Return [X, Y] of the center of cell containing provided text 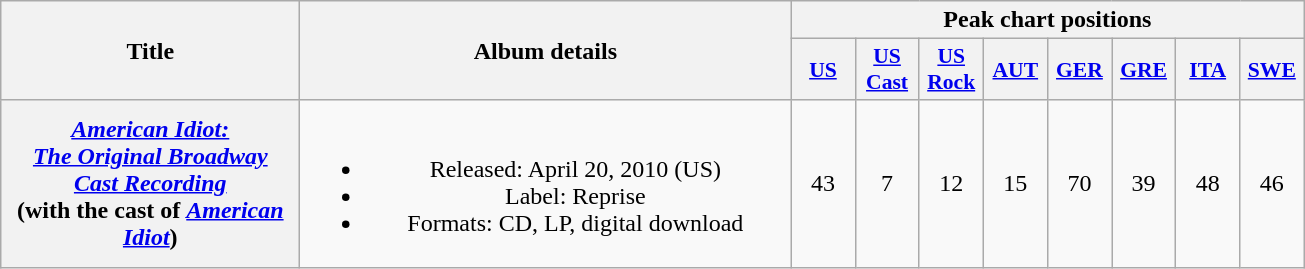
USCast [887, 70]
US [823, 70]
12 [951, 184]
SWE [1272, 70]
15 [1015, 184]
39 [1144, 184]
7 [887, 184]
AUT [1015, 70]
GER [1079, 70]
Released: April 20, 2010 (US)Label: RepriseFormats: CD, LP, digital download [546, 184]
Album details [546, 50]
Peak chart positions [1048, 20]
ITA [1208, 70]
GRE [1144, 70]
48 [1208, 184]
Title [150, 50]
46 [1272, 184]
USRock [951, 70]
70 [1079, 184]
American Idiot:The Original BroadwayCast Recording(with the cast of American Idiot) [150, 184]
43 [823, 184]
